Return (x, y) of the center of cell containing provided text 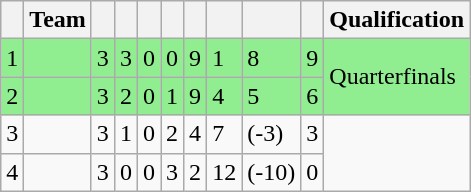
8 (272, 58)
12 (224, 172)
(-10) (272, 172)
(-3) (272, 134)
Team (58, 20)
6 (312, 96)
7 (224, 134)
Qualification (397, 20)
5 (272, 96)
Quarterfinals (397, 77)
